Search for the cell housing the specified text and yield its [x, y] center coordinate. 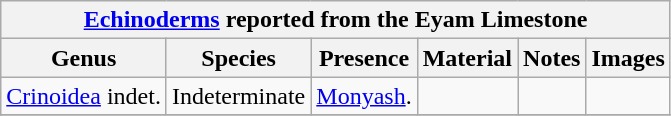
Presence [364, 58]
Indeterminate [238, 96]
Echinoderms reported from the Eyam Limestone [336, 20]
Images [628, 58]
Crinoidea indet. [84, 96]
Material [467, 58]
Genus [84, 58]
Species [238, 58]
Notes [552, 58]
Monyash. [364, 96]
